Extract the (x, y) coordinate from the center of the cell holding the provided text.  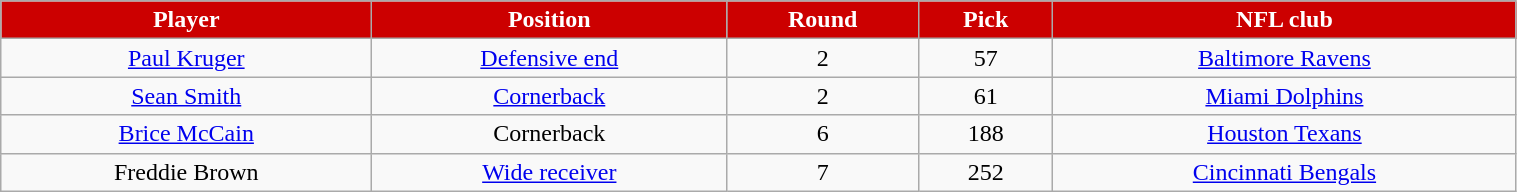
Brice McCain (186, 134)
Player (186, 20)
Wide receiver (550, 172)
Freddie Brown (186, 172)
57 (985, 58)
Cincinnati Bengals (1284, 172)
Round (823, 20)
Pick (985, 20)
188 (985, 134)
7 (823, 172)
Paul Kruger (186, 58)
Houston Texans (1284, 134)
Position (550, 20)
6 (823, 134)
252 (985, 172)
Baltimore Ravens (1284, 58)
61 (985, 96)
NFL club (1284, 20)
Sean Smith (186, 96)
Miami Dolphins (1284, 96)
Defensive end (550, 58)
